For the text-containing cell, return its midpoint in [x, y] coordinate format. 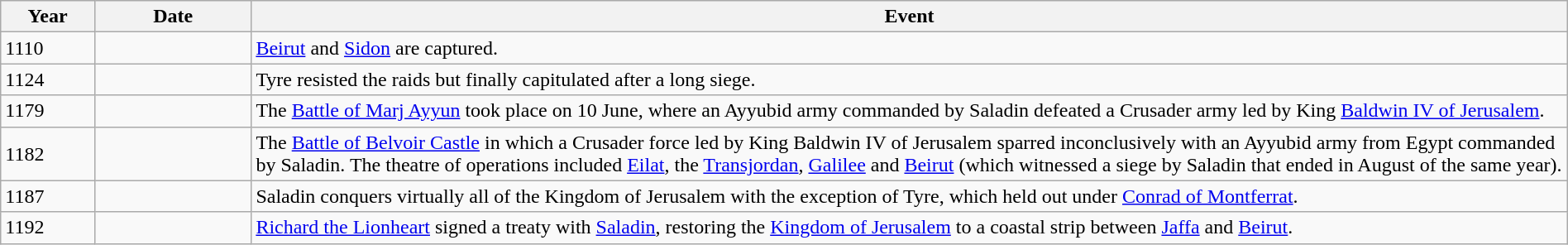
1192 [48, 228]
1179 [48, 111]
1110 [48, 48]
1187 [48, 196]
Event [910, 17]
Beirut and Sidon are captured. [910, 48]
Year [48, 17]
Richard the Lionheart signed a treaty with Saladin, restoring the Kingdom of Jerusalem to a coastal strip between Jaffa and Beirut. [910, 228]
Date [172, 17]
Tyre resisted the raids but finally capitulated after a long siege. [910, 79]
1182 [48, 154]
Saladin conquers virtually all of the Kingdom of Jerusalem with the exception of Tyre, which held out under Conrad of Montferrat. [910, 196]
1124 [48, 79]
